From the cell containing the given text, extract its center point as [x, y] coordinate. 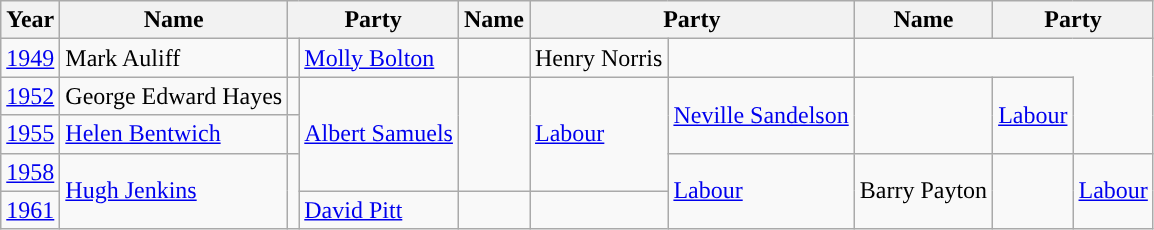
1955 [30, 134]
Mark Auliff [174, 58]
George Edward Hayes [174, 96]
Barry Payton [923, 191]
Year [30, 20]
1958 [30, 172]
Henry Norris [599, 58]
Helen Bentwich [174, 134]
Albert Samuels [379, 134]
1961 [30, 210]
Hugh Jenkins [174, 191]
1952 [30, 96]
David Pitt [379, 210]
Molly Bolton [379, 58]
1949 [30, 58]
Neville Sandelson [761, 115]
